Search for the cell housing the specified text and yield its [x, y] center coordinate. 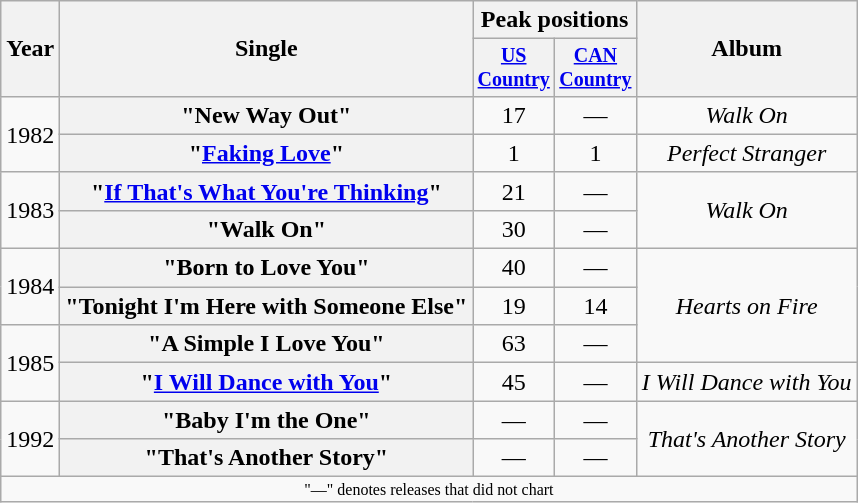
"New Way Out" [266, 115]
"Tonight I'm Here with Someone Else" [266, 306]
"Born to Love You" [266, 268]
Peak positions [554, 20]
US Country [514, 68]
"That's Another Story" [266, 458]
"I Will Dance with You" [266, 382]
Single [266, 49]
Album [746, 49]
"Faking Love" [266, 153]
30 [514, 229]
That's Another Story [746, 439]
"Walk On" [266, 229]
"If That's What You're Thinking" [266, 191]
1992 [30, 439]
1983 [30, 210]
19 [514, 306]
17 [514, 115]
CAN Country [596, 68]
1985 [30, 363]
63 [514, 344]
1982 [30, 134]
Perfect Stranger [746, 153]
1984 [30, 287]
"—" denotes releases that did not chart [429, 489]
21 [514, 191]
40 [514, 268]
"Baby I'm the One" [266, 420]
Hearts on Fire [746, 306]
14 [596, 306]
I Will Dance with You [746, 382]
45 [514, 382]
"A Simple I Love You" [266, 344]
Year [30, 49]
